Detect which cell encompasses the target text, then output its [x, y] center coordinate. 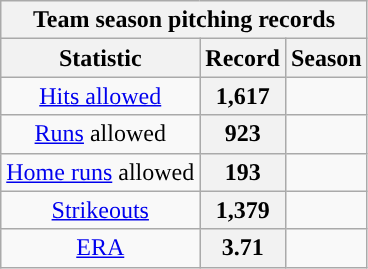
1,379 [243, 210]
Home runs allowed [100, 172]
3.71 [243, 248]
Hits allowed [100, 96]
Statistic [100, 58]
1,617 [243, 96]
Season [326, 58]
923 [243, 134]
Runs allowed [100, 134]
ERA [100, 248]
193 [243, 172]
Record [243, 58]
Strikeouts [100, 210]
Team season pitching records [184, 20]
